Search for the cell housing the specified text and yield its (X, Y) center coordinate. 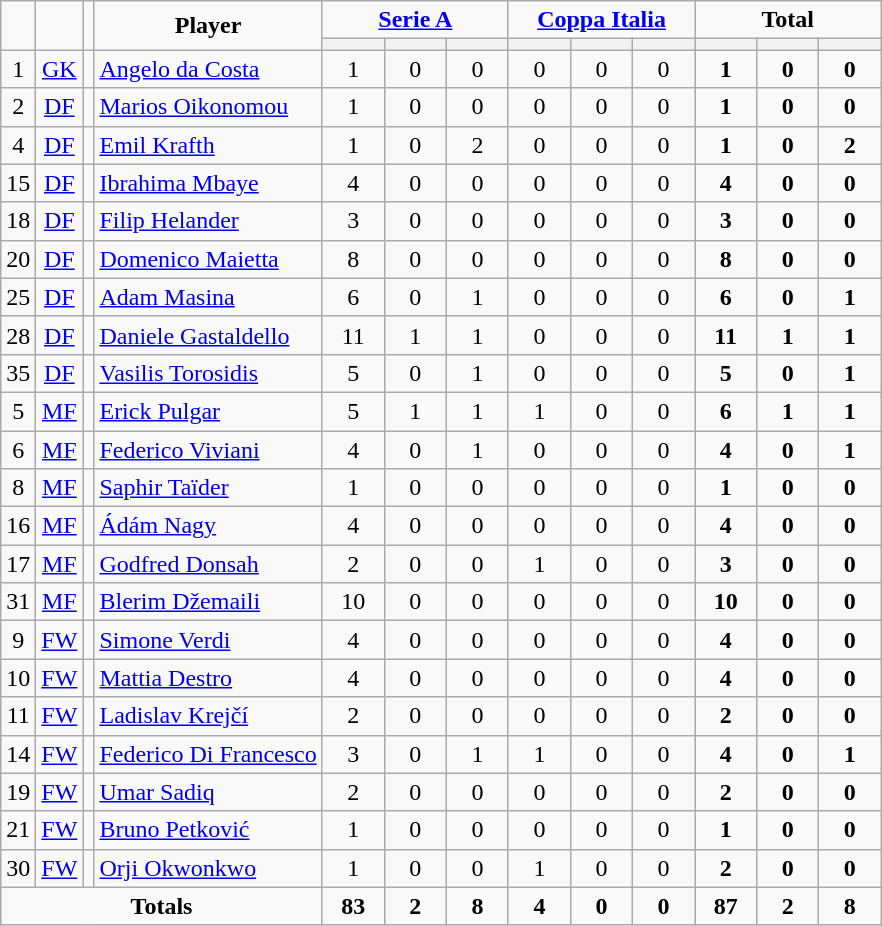
Ádám Nagy (208, 526)
Godfred Donsah (208, 564)
14 (18, 754)
87 (726, 906)
Umar Sadiq (208, 792)
83 (353, 906)
35 (18, 373)
Daniele Gastaldello (208, 335)
Totals (162, 906)
Mattia Destro (208, 678)
Coppa Italia (601, 20)
Adam Masina (208, 297)
Domenico Maietta (208, 259)
Federico Viviani (208, 449)
15 (18, 183)
16 (18, 526)
19 (18, 792)
Saphir Taïder (208, 488)
31 (18, 602)
20 (18, 259)
Player (208, 26)
Total (788, 20)
Orji Okwonkwo (208, 868)
25 (18, 297)
Emil Krafth (208, 145)
Erick Pulgar (208, 411)
21 (18, 830)
Marios Oikonomou (208, 107)
Serie A (415, 20)
18 (18, 221)
Angelo da Costa (208, 69)
Ladislav Krejčí (208, 716)
17 (18, 564)
Vasilis Torosidis (208, 373)
Ibrahima Mbaye (208, 183)
30 (18, 868)
Simone Verdi (208, 640)
Bruno Petković (208, 830)
GK (60, 69)
Filip Helander (208, 221)
Federico Di Francesco (208, 754)
Blerim Džemaili (208, 602)
9 (18, 640)
28 (18, 335)
